For the text-containing cell, return its midpoint in [X, Y] coordinate format. 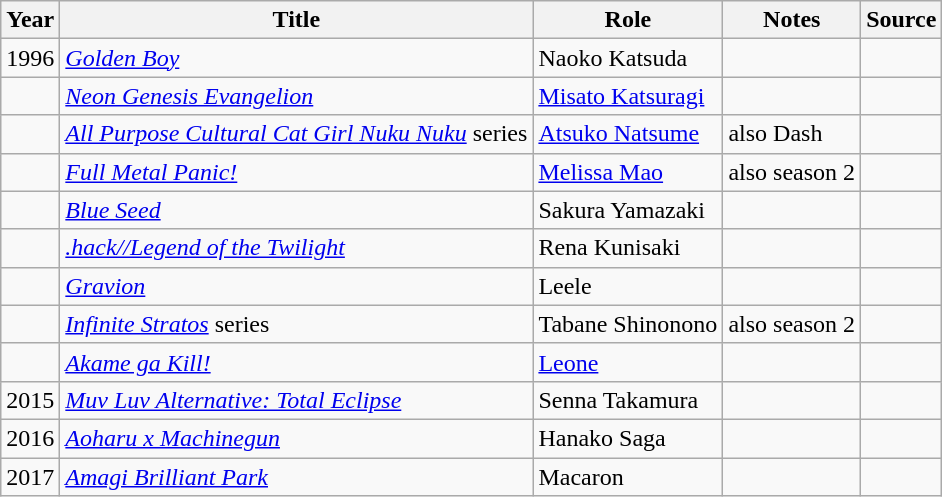
Blue Seed [296, 210]
Neon Genesis Evangelion [296, 96]
2017 [30, 477]
Sakura Yamazaki [628, 210]
Notes [792, 20]
1996 [30, 58]
Leone [628, 362]
Melissa Mao [628, 172]
Leele [628, 286]
Misato Katsuragi [628, 96]
Tabane Shinonono [628, 324]
Senna Takamura [628, 400]
Macaron [628, 477]
Hanako Saga [628, 438]
Title [296, 20]
.hack//Legend of the Twilight [296, 248]
2015 [30, 400]
Rena Kunisaki [628, 248]
Naoko Katsuda [628, 58]
Golden Boy [296, 58]
2016 [30, 438]
Amagi Brilliant Park [296, 477]
Source [902, 20]
Aoharu x Machinegun [296, 438]
Atsuko Natsume [628, 134]
Infinite Stratos series [296, 324]
Full Metal Panic! [296, 172]
also Dash [792, 134]
Gravion [296, 286]
Akame ga Kill! [296, 362]
Muv Luv Alternative: Total Eclipse [296, 400]
Role [628, 20]
All Purpose Cultural Cat Girl Nuku Nuku series [296, 134]
Year [30, 20]
